Scan for the cell matching the given text and deliver its (X, Y) coordinate at center. 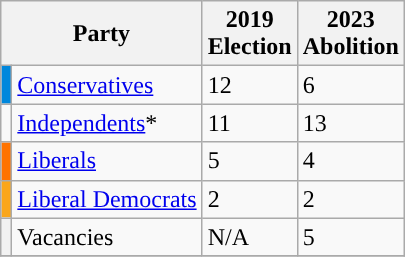
Liberal Democrats (107, 199)
11 (250, 123)
4 (350, 161)
2023Abolition (350, 34)
6 (350, 85)
Liberals (107, 161)
12 (250, 85)
N/A (250, 237)
13 (350, 123)
Vacancies (107, 237)
Independents* (107, 123)
Party (102, 34)
Conservatives (107, 85)
2019Election (250, 34)
